Provide the (X, Y) coordinate of the cell's center where the given text is located.  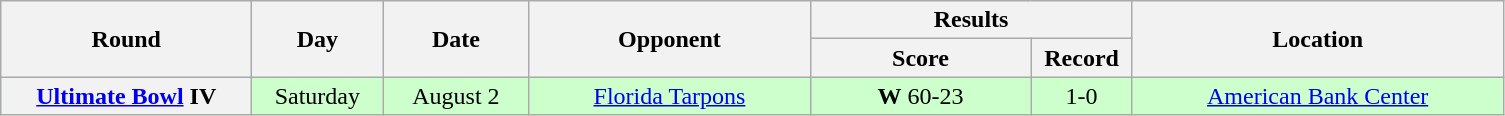
Day (318, 39)
August 2 (456, 96)
W 60-23 (920, 96)
Round (126, 39)
Location (1318, 39)
Results (971, 20)
Opponent (670, 39)
Florida Tarpons (670, 96)
1-0 (1082, 96)
Ultimate Bowl IV (126, 96)
Record (1082, 58)
American Bank Center (1318, 96)
Date (456, 39)
Saturday (318, 96)
Score (920, 58)
